Identify which cell holds the provided text, then report its (x, y) central coordinate. 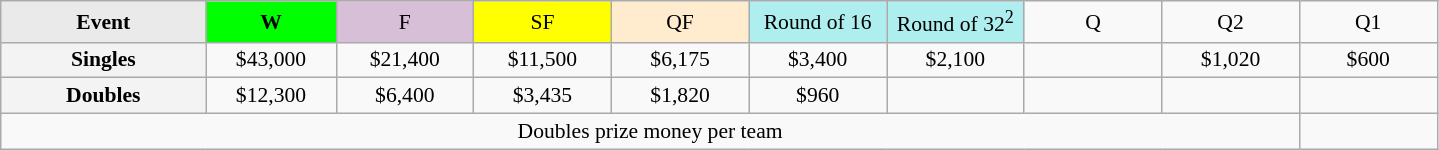
Round of 16 (818, 22)
$1,020 (1231, 60)
$3,435 (543, 96)
$12,300 (271, 96)
Singles (104, 60)
QF (680, 22)
$3,400 (818, 60)
$43,000 (271, 60)
$21,400 (405, 60)
$6,400 (405, 96)
$960 (818, 96)
Doubles prize money per team (650, 132)
SF (543, 22)
$6,175 (680, 60)
$2,100 (955, 60)
Round of 322 (955, 22)
$11,500 (543, 60)
Q2 (1231, 22)
$1,820 (680, 96)
W (271, 22)
Q1 (1368, 22)
Event (104, 22)
Doubles (104, 96)
Q (1093, 22)
$600 (1368, 60)
F (405, 22)
